Locate the cell with the specified text and output its [x, y] center coordinate. 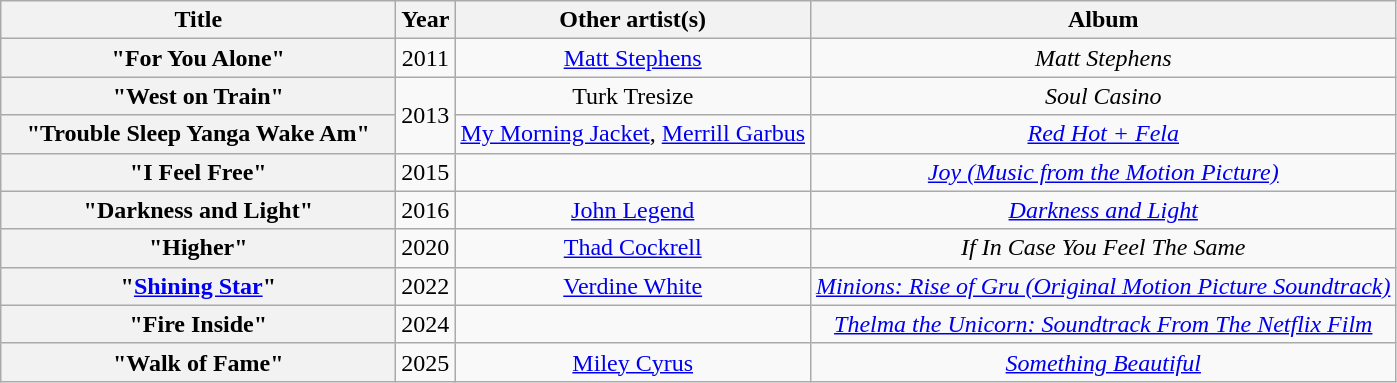
"Fire Inside" [198, 324]
Soul Casino [1104, 96]
Something Beautiful [1104, 362]
2024 [426, 324]
2013 [426, 115]
Red Hot + Fela [1104, 134]
"Higher" [198, 248]
2016 [426, 210]
"I Feel Free" [198, 172]
Thelma the Unicorn: Soundtrack From The Netflix Film [1104, 324]
Year [426, 20]
2025 [426, 362]
Other artist(s) [633, 20]
2020 [426, 248]
Miley Cyrus [633, 362]
If In Case You Feel The Same [1104, 248]
Darkness and Light [1104, 210]
Turk Tresize [633, 96]
"Walk of Fame" [198, 362]
Title [198, 20]
"Darkness and Light" [198, 210]
"For You Alone" [198, 58]
Album [1104, 20]
Joy (Music from the Motion Picture) [1104, 172]
"West on Train" [198, 96]
2015 [426, 172]
Verdine White [633, 286]
2011 [426, 58]
My Morning Jacket, Merrill Garbus [633, 134]
John Legend [633, 210]
"Trouble Sleep Yanga Wake Am" [198, 134]
"Shining Star" [198, 286]
2022 [426, 286]
Minions: Rise of Gru (Original Motion Picture Soundtrack) [1104, 286]
Thad Cockrell [633, 248]
